Return the (x, y) coordinate for the center point of the cell that contains the specified text.  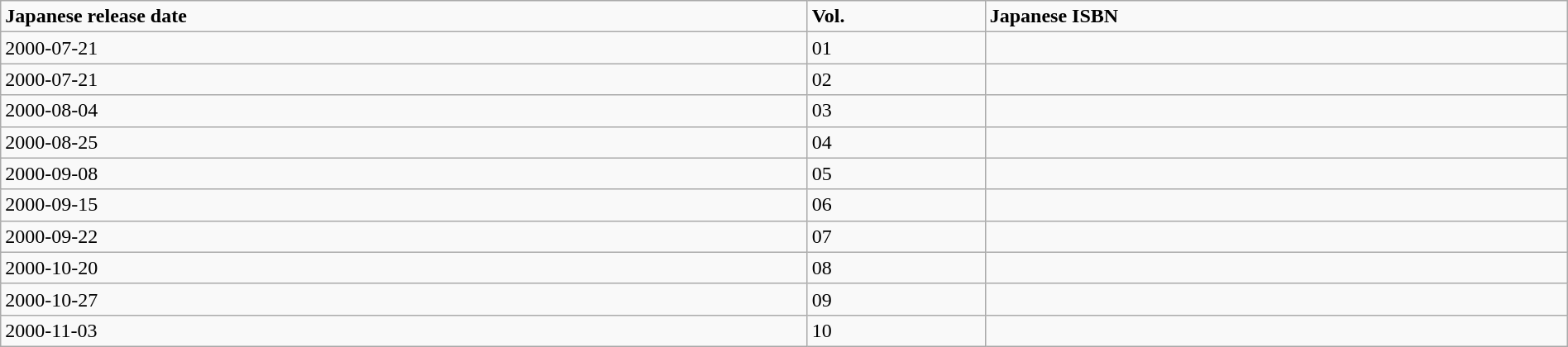
07 (896, 236)
2000-10-27 (404, 299)
Japanese release date (404, 17)
2000-08-04 (404, 111)
01 (896, 48)
Vol. (896, 17)
10 (896, 330)
2000-09-22 (404, 236)
09 (896, 299)
03 (896, 111)
2000-08-25 (404, 142)
Japanese ISBN (1276, 17)
02 (896, 79)
2000-11-03 (404, 330)
2000-09-15 (404, 205)
2000-10-20 (404, 268)
08 (896, 268)
05 (896, 173)
04 (896, 142)
2000-09-08 (404, 173)
06 (896, 205)
